Search for the cell housing the specified text and yield its (X, Y) center coordinate. 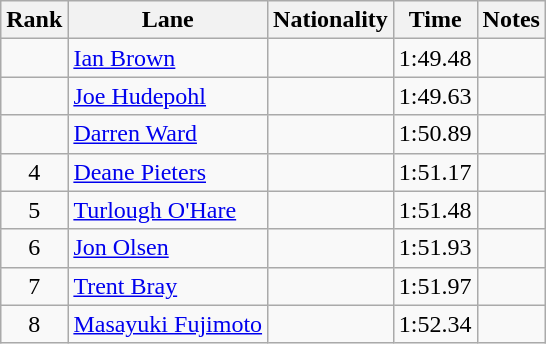
1:52.34 (435, 324)
Time (435, 20)
1:51.93 (435, 248)
7 (34, 286)
Rank (34, 20)
6 (34, 248)
1:51.17 (435, 172)
Lane (168, 20)
1:51.97 (435, 286)
Masayuki Fujimoto (168, 324)
8 (34, 324)
Jon Olsen (168, 248)
Notes (511, 20)
Darren Ward (168, 134)
1:49.48 (435, 58)
1:49.63 (435, 96)
Trent Bray (168, 286)
1:50.89 (435, 134)
5 (34, 210)
Nationality (331, 20)
Joe Hudepohl (168, 96)
Ian Brown (168, 58)
4 (34, 172)
Deane Pieters (168, 172)
1:51.48 (435, 210)
Turlough O'Hare (168, 210)
